Identify which cell holds the provided text, then report its (x, y) central coordinate. 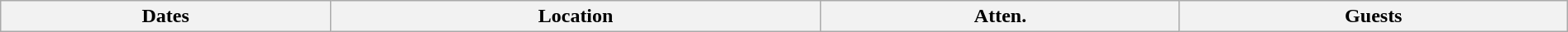
Dates (165, 16)
Location (576, 16)
Guests (1373, 16)
Atten. (1001, 16)
